Output the (x, y) coordinate of the center of the cell containing the given text.  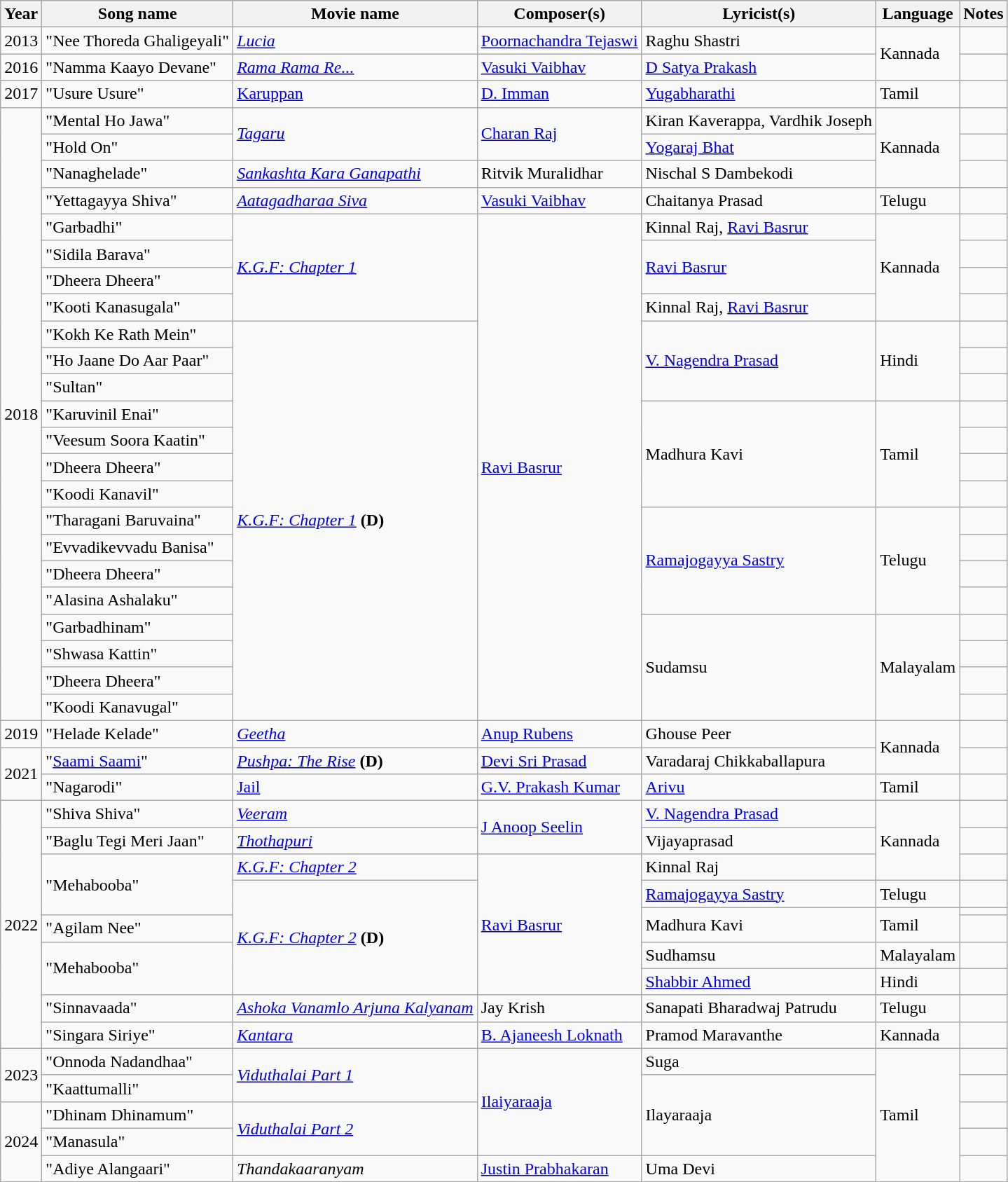
"Helade Kelade" (137, 734)
Poornachandra Tejaswi (559, 41)
Ritvik Muralidhar (559, 174)
Sudamsu (759, 667)
Jail (356, 788)
"Sultan" (137, 387)
Ghouse Peer (759, 734)
Rama Rama Re... (356, 67)
"Agilam Nee" (137, 928)
K.G.F: Chapter 2 (356, 867)
Song name (137, 14)
Suga (759, 1061)
Jay Krish (559, 1008)
"Koodi Kanavugal" (137, 707)
Thandakaaranyam (356, 1168)
"Manasula" (137, 1141)
Aatagadharaa Siva (356, 200)
"Dhinam Dhinamum" (137, 1115)
"Nanaghelade" (137, 174)
Geetha (356, 734)
Sudhamsu (759, 955)
G.V. Prakash Kumar (559, 788)
"Nee Thoreda Ghaligeyali" (137, 41)
"Baglu Tegi Meri Jaan" (137, 841)
2017 (21, 94)
K.G.F: Chapter 1 (D) (356, 521)
"Kokh Ke Rath Mein" (137, 334)
Uma Devi (759, 1168)
"Karuvinil Enai" (137, 414)
Viduthalai Part 2 (356, 1128)
Karuppan (356, 94)
"Mental Ho Jawa" (137, 121)
"Namma Kaayo Devane" (137, 67)
K.G.F: Chapter 1 (356, 267)
Yogaraj Bhat (759, 147)
2016 (21, 67)
Ilaiyaraaja (559, 1101)
Year (21, 14)
Sankashta Kara Ganapathi (356, 174)
2019 (21, 734)
Justin Prabhakaran (559, 1168)
Ashoka Vanamlo Arjuna Kalyanam (356, 1008)
2022 (21, 925)
Ilayaraaja (759, 1115)
Language (918, 14)
Vijayaprasad (759, 841)
"Usure Usure" (137, 94)
D. Imman (559, 94)
Movie name (356, 14)
Notes (983, 14)
2021 (21, 774)
B. Ajaneesh Loknath (559, 1035)
"Singara Siriye" (137, 1035)
Veeram (356, 814)
"Garbadhinam" (137, 627)
Anup Rubens (559, 734)
"Sinnavaada" (137, 1008)
Thothapuri (356, 841)
Raghu Shastri (759, 41)
D Satya Prakash (759, 67)
Lucia (356, 41)
Devi Sri Prasad (559, 760)
Varadaraj Chikkaballapura (759, 760)
"Nagarodi" (137, 788)
2013 (21, 41)
"Garbadhi" (137, 227)
"Kaattumalli" (137, 1088)
Kantara (356, 1035)
"Kooti Kanasugala" (137, 307)
Yugabharathi (759, 94)
"Saami Saami" (137, 760)
"Adiye Alangaari" (137, 1168)
2018 (21, 413)
"Shwasa Kattin" (137, 654)
"Hold On" (137, 147)
Nischal S Dambekodi (759, 174)
"Sidila Barava" (137, 254)
"Evvadikevvadu Banisa" (137, 547)
"Tharagani Baruvaina" (137, 521)
2023 (21, 1075)
J Anoop Seelin (559, 827)
Chaitanya Prasad (759, 200)
Pramod Maravanthe (759, 1035)
Charan Raj (559, 134)
"Veesum Soora Kaatin" (137, 441)
Composer(s) (559, 14)
"Onnoda Nadandhaa" (137, 1061)
Kinnal Raj (759, 867)
"Ho Jaane Do Aar Paar" (137, 361)
"Shiva Shiva" (137, 814)
Kiran Kaverappa, Vardhik Joseph (759, 121)
Lyricist(s) (759, 14)
"Alasina Ashalaku" (137, 600)
Arivu (759, 788)
Shabbir Ahmed (759, 982)
Viduthalai Part 1 (356, 1075)
Sanapati Bharadwaj Patrudu (759, 1008)
Tagaru (356, 134)
K.G.F: Chapter 2 (D) (356, 937)
"Yettagayya Shiva" (137, 200)
Pushpa: The Rise (D) (356, 760)
2024 (21, 1141)
"Koodi Kanavil" (137, 494)
